Output the (x, y) coordinate of the center of the cell containing the given text.  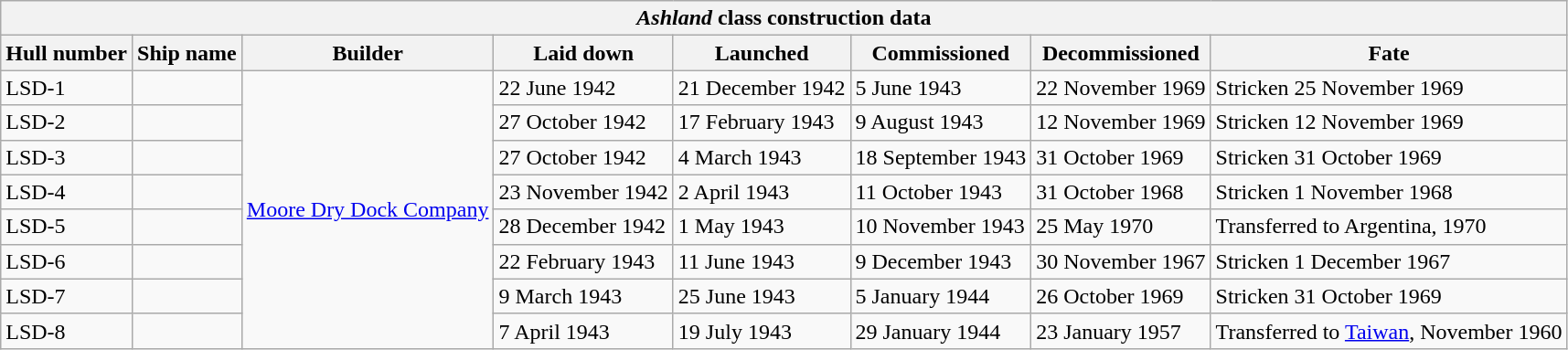
11 June 1943 (762, 261)
2 April 1943 (762, 192)
9 December 1943 (941, 261)
Decommissioned (1121, 53)
17 February 1943 (762, 122)
4 March 1943 (762, 157)
LSD-8 (67, 331)
30 November 1967 (1121, 261)
26 October 1969 (1121, 296)
23 November 1942 (583, 192)
1 May 1943 (762, 227)
21 December 1942 (762, 88)
11 October 1943 (941, 192)
Launched (762, 53)
10 November 1943 (941, 227)
Ship name (187, 53)
12 November 1969 (1121, 122)
19 July 1943 (762, 331)
5 January 1944 (941, 296)
Hull number (67, 53)
28 December 1942 (583, 227)
22 February 1943 (583, 261)
18 September 1943 (941, 157)
Laid down (583, 53)
23 January 1957 (1121, 331)
31 October 1969 (1121, 157)
29 January 1944 (941, 331)
LSD-7 (67, 296)
Commissioned (941, 53)
25 May 1970 (1121, 227)
Builder (368, 53)
9 March 1943 (583, 296)
LSD-4 (67, 192)
22 November 1969 (1121, 88)
31 October 1968 (1121, 192)
Ashland class construction data (784, 18)
Moore Dry Dock Company (368, 209)
LSD-6 (67, 261)
9 August 1943 (941, 122)
Stricken 12 November 1969 (1389, 122)
LSD-1 (67, 88)
Fate (1389, 53)
25 June 1943 (762, 296)
LSD-3 (67, 157)
Stricken 1 December 1967 (1389, 261)
Transferred to Argentina, 1970 (1389, 227)
LSD-5 (67, 227)
Transferred to Taiwan, November 1960 (1389, 331)
LSD-2 (67, 122)
Stricken 25 November 1969 (1389, 88)
7 April 1943 (583, 331)
22 June 1942 (583, 88)
Stricken 1 November 1968 (1389, 192)
5 June 1943 (941, 88)
